Return (X, Y) of the center of cell containing provided text 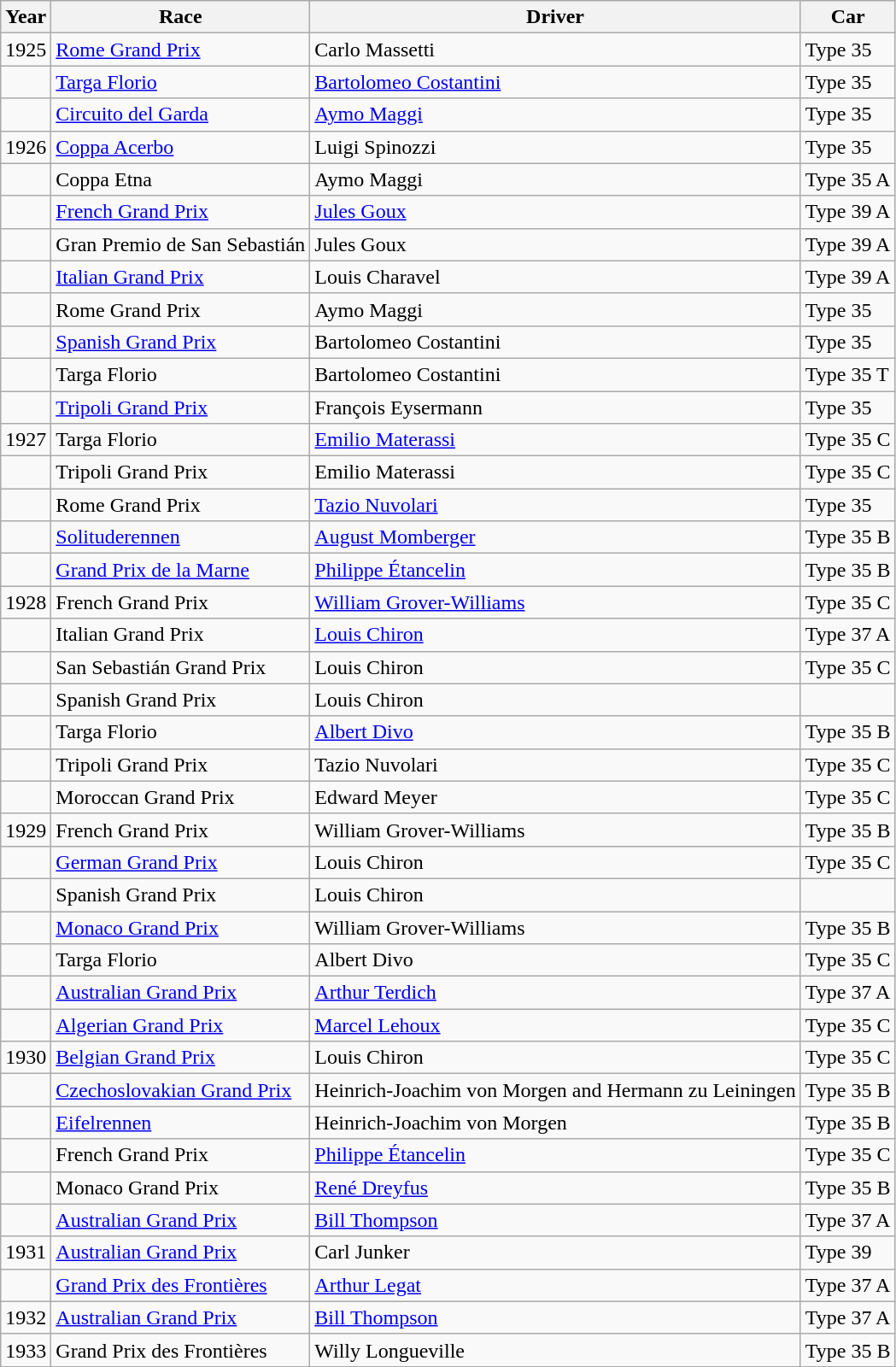
Carlo Massetti (555, 50)
Coppa Acerbo (181, 147)
1930 (26, 1058)
1927 (26, 440)
1929 (26, 830)
Carl Junker (555, 1253)
Algerian Grand Prix (181, 1025)
1933 (26, 1350)
Type 35 A (847, 179)
1931 (26, 1253)
1932 (26, 1317)
Driver (555, 17)
Willy Longueville (555, 1350)
Heinrich-Joachim von Morgen and Hermann zu Leiningen (555, 1090)
François Eysermann (555, 408)
Type 39 (847, 1253)
Race (181, 17)
Car (847, 17)
Year (26, 17)
René Dreyfus (555, 1188)
1926 (26, 147)
Coppa Etna (181, 179)
Heinrich-Joachim von Morgen (555, 1123)
Marcel Lehoux (555, 1025)
1928 (26, 602)
Arthur Terdich (555, 993)
Eifelrennen (181, 1123)
German Grand Prix (181, 862)
Edward Meyer (555, 797)
Luigi Spinozzi (555, 147)
Belgian Grand Prix (181, 1058)
Czechoslovakian Grand Prix (181, 1090)
Type 35 T (847, 374)
San Sebastián Grand Prix (181, 667)
August Momberger (555, 537)
Circuito del Garda (181, 114)
Arthur Legat (555, 1285)
Gran Premio de San Sebastián (181, 244)
1925 (26, 50)
Grand Prix de la Marne (181, 570)
Solituderennen (181, 537)
Moroccan Grand Prix (181, 797)
Louis Charavel (555, 277)
